Locate the cell with the specified text and output its [X, Y] center coordinate. 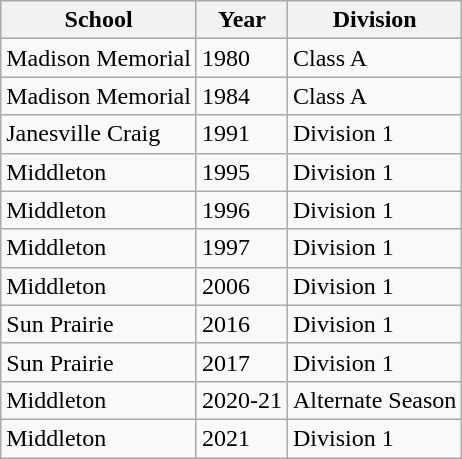
School [99, 20]
2020-21 [242, 400]
1995 [242, 172]
2006 [242, 286]
1996 [242, 210]
Janesville Craig [99, 134]
2021 [242, 438]
2017 [242, 362]
Division [375, 20]
Year [242, 20]
1991 [242, 134]
1980 [242, 58]
1997 [242, 248]
1984 [242, 96]
Alternate Season [375, 400]
2016 [242, 324]
